Locate the cell with the specified text and output its [x, y] center coordinate. 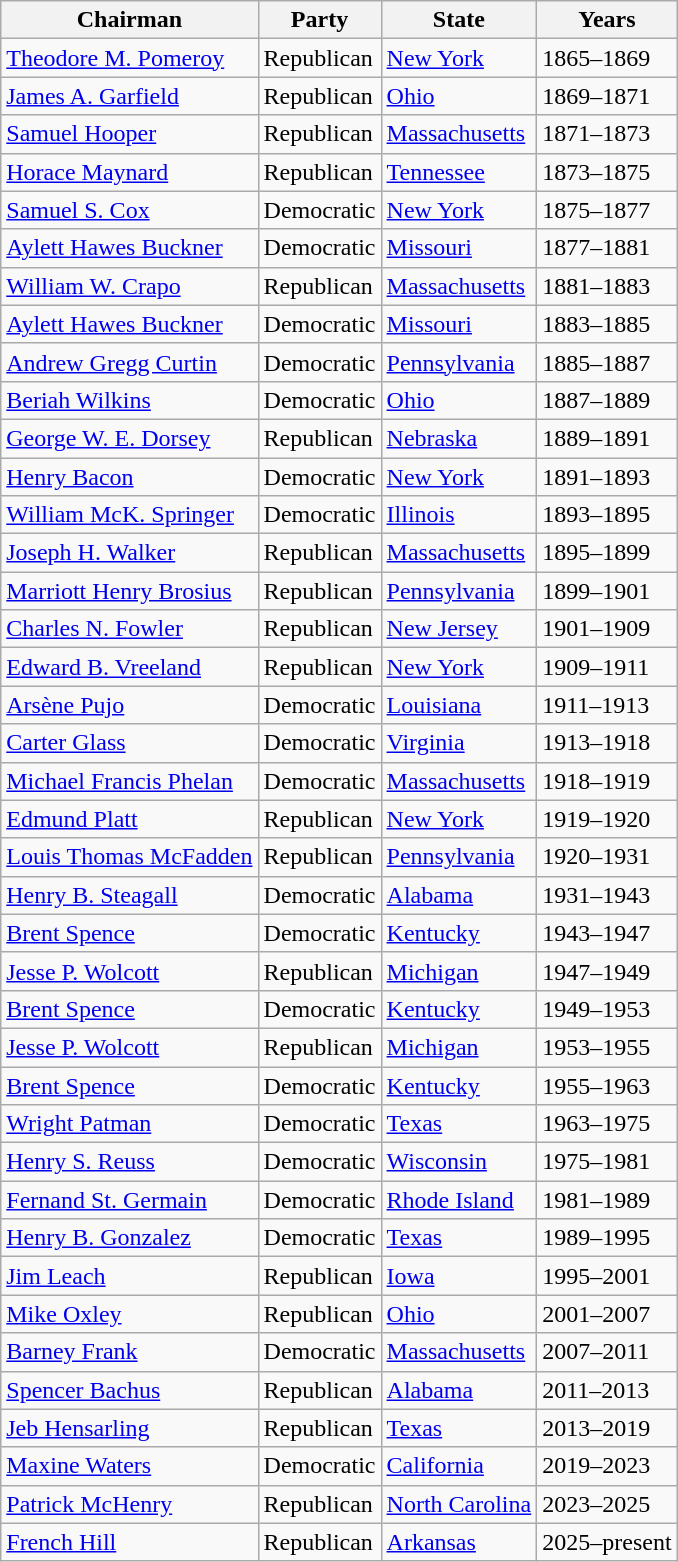
1899–1901 [607, 591]
1887–1889 [607, 400]
1891–1893 [607, 477]
Mike Oxley [130, 1314]
1881–1883 [607, 286]
1875–1877 [607, 210]
Party [320, 20]
Arsène Pujo [130, 705]
2023–2025 [607, 1504]
Jim Leach [130, 1276]
George W. E. Dorsey [130, 438]
Virginia [459, 743]
Illinois [459, 515]
1918–1919 [607, 781]
North Carolina [459, 1504]
1869–1871 [607, 96]
1953–1955 [607, 1047]
2011–2013 [607, 1390]
Joseph H. Walker [130, 553]
1919–1920 [607, 819]
Iowa [459, 1276]
1975–1981 [607, 1162]
Wisconsin [459, 1162]
Edward B. Vreeland [130, 667]
1885–1887 [607, 362]
Edmund Platt [130, 819]
Wright Patman [130, 1124]
1873–1875 [607, 172]
1865–1869 [607, 58]
2019–2023 [607, 1466]
1981–1989 [607, 1200]
1913–1918 [607, 743]
William W. Crapo [130, 286]
Marriott Henry Brosius [130, 591]
1889–1891 [607, 438]
Fernand St. Germain [130, 1200]
1955–1963 [607, 1085]
Tennessee [459, 172]
Theodore M. Pomeroy [130, 58]
1901–1909 [607, 629]
Patrick McHenry [130, 1504]
Samuel Hooper [130, 134]
2007–2011 [607, 1352]
James A. Garfield [130, 96]
New Jersey [459, 629]
Nebraska [459, 438]
Maxine Waters [130, 1466]
1895–1899 [607, 553]
Jeb Hensarling [130, 1428]
Carter Glass [130, 743]
State [459, 20]
1871–1873 [607, 134]
2025–present [607, 1542]
Henry B. Gonzalez [130, 1238]
Michael Francis Phelan [130, 781]
Barney Frank [130, 1352]
1877–1881 [607, 248]
Spencer Bachus [130, 1390]
Arkansas [459, 1542]
Louisiana [459, 705]
1943–1947 [607, 933]
1920–1931 [607, 857]
California [459, 1466]
Charles N. Fowler [130, 629]
Years [607, 20]
1989–1995 [607, 1238]
1931–1943 [607, 895]
Beriah Wilkins [130, 400]
Rhode Island [459, 1200]
French Hill [130, 1542]
William McK. Springer [130, 515]
1949–1953 [607, 1009]
2013–2019 [607, 1428]
1911–1913 [607, 705]
1909–1911 [607, 667]
Henry Bacon [130, 477]
Horace Maynard [130, 172]
1963–1975 [607, 1124]
2001–2007 [607, 1314]
1947–1949 [607, 971]
Chairman [130, 20]
1995–2001 [607, 1276]
Andrew Gregg Curtin [130, 362]
Henry B. Steagall [130, 895]
1883–1885 [607, 324]
Henry S. Reuss [130, 1162]
Samuel S. Cox [130, 210]
Louis Thomas McFadden [130, 857]
1893–1895 [607, 515]
